Search for the cell housing the specified text and yield its (X, Y) center coordinate. 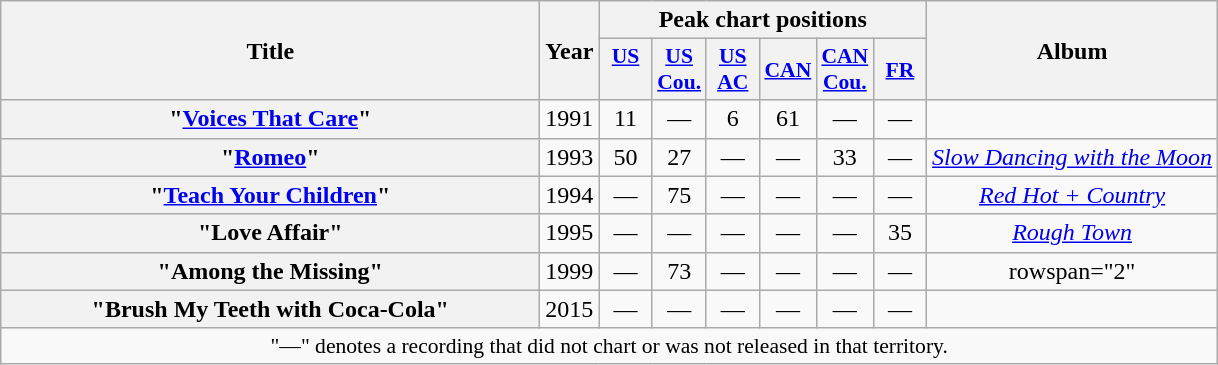
"Brush My Teeth with Coca-Cola" (270, 309)
FR (900, 70)
USAC (732, 70)
"Romeo" (270, 157)
"Among the Missing" (270, 271)
"Voices That Care" (270, 119)
CANCou. (844, 70)
1993 (570, 157)
Slow Dancing with the Moon (1072, 157)
"Love Affair" (270, 233)
33 (844, 157)
"—" denotes a recording that did not chart or was not released in that territory. (610, 346)
"Teach Your Children" (270, 195)
11 (626, 119)
Rough Town (1072, 233)
Album (1072, 50)
CAN (788, 70)
75 (679, 195)
USCou. (679, 70)
Red Hot + Country (1072, 195)
50 (626, 157)
Peak chart positions (763, 20)
35 (900, 233)
1995 (570, 233)
27 (679, 157)
Title (270, 50)
6 (732, 119)
1994 (570, 195)
Year (570, 50)
61 (788, 119)
2015 (570, 309)
US (626, 70)
73 (679, 271)
1999 (570, 271)
rowspan="2" (1072, 271)
1991 (570, 119)
